From the cell containing the given text, extract its center point as [X, Y] coordinate. 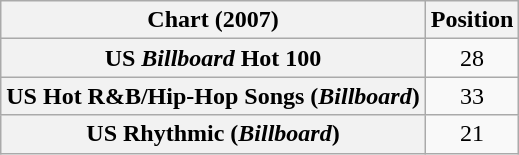
US Hot R&B/Hip-Hop Songs (Billboard) [213, 96]
Position [472, 20]
21 [472, 134]
US Rhythmic (Billboard) [213, 134]
US Billboard Hot 100 [213, 58]
28 [472, 58]
33 [472, 96]
Chart (2007) [213, 20]
